Determine the [X, Y] coordinate at the center of the cell enclosing the given text.  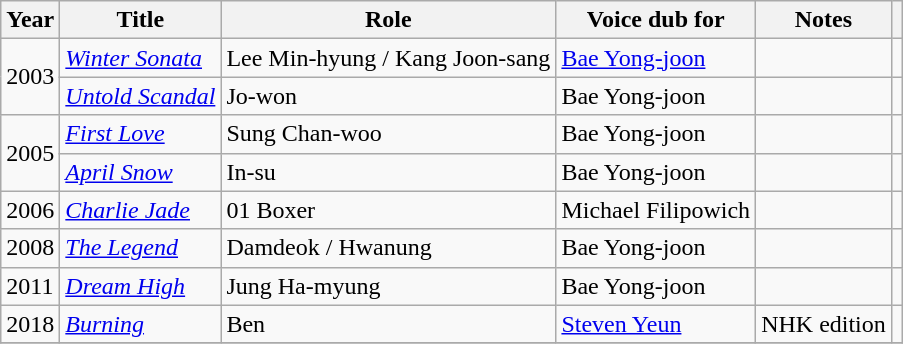
Jo-won [388, 96]
2018 [30, 324]
First Love [140, 134]
Jung Ha-myung [388, 286]
Steven Yeun [656, 324]
Year [30, 20]
Untold Scandal [140, 96]
Notes [824, 20]
NHK edition [824, 324]
April Snow [140, 172]
2005 [30, 153]
2006 [30, 210]
Damdeok / Hwanung [388, 248]
2011 [30, 286]
Voice dub for [656, 20]
In-su [388, 172]
Dream High [140, 286]
Sung Chan-woo [388, 134]
Winter Sonata [140, 58]
01 Boxer [388, 210]
Michael Filipowich [656, 210]
Ben [388, 324]
2003 [30, 77]
Role [388, 20]
Title [140, 20]
Burning [140, 324]
The Legend [140, 248]
2008 [30, 248]
Lee Min-hyung / Kang Joon-sang [388, 58]
Charlie Jade [140, 210]
